Determine the [X, Y] coordinate at the center of the cell enclosing the given text.  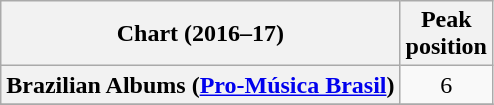
Chart (2016–17) [200, 34]
Peakposition [446, 34]
6 [446, 85]
Brazilian Albums (Pro-Música Brasil) [200, 85]
